Provide the (x, y) coordinate of the cell's center where the given text is located.  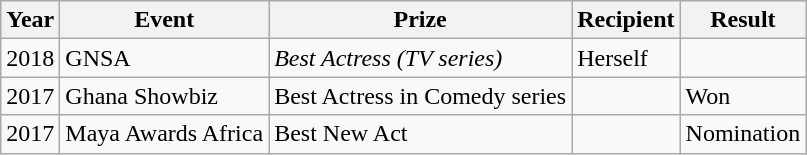
Best Actress (TV series) (420, 58)
GNSA (164, 58)
Ghana Showbiz (164, 96)
Best Actress in Comedy series (420, 96)
Nomination (743, 134)
Won (743, 96)
Maya Awards Africa (164, 134)
2018 (30, 58)
Event (164, 20)
Best New Act (420, 134)
Herself (626, 58)
Prize (420, 20)
Result (743, 20)
Recipient (626, 20)
Year (30, 20)
